Detect which cell encompasses the target text, then output its (x, y) center coordinate. 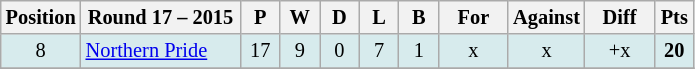
Diff (620, 17)
8 (41, 51)
7 (379, 51)
9 (300, 51)
17 (260, 51)
Pts (674, 17)
For (474, 17)
Against (546, 17)
Position (41, 17)
L (379, 17)
1 (419, 51)
Northern Pride (161, 51)
0 (340, 51)
B (419, 17)
W (300, 17)
+x (620, 51)
20 (674, 51)
P (260, 17)
D (340, 17)
Round 17 – 2015 (161, 17)
